Scan for the cell matching the given text and deliver its (x, y) coordinate at center. 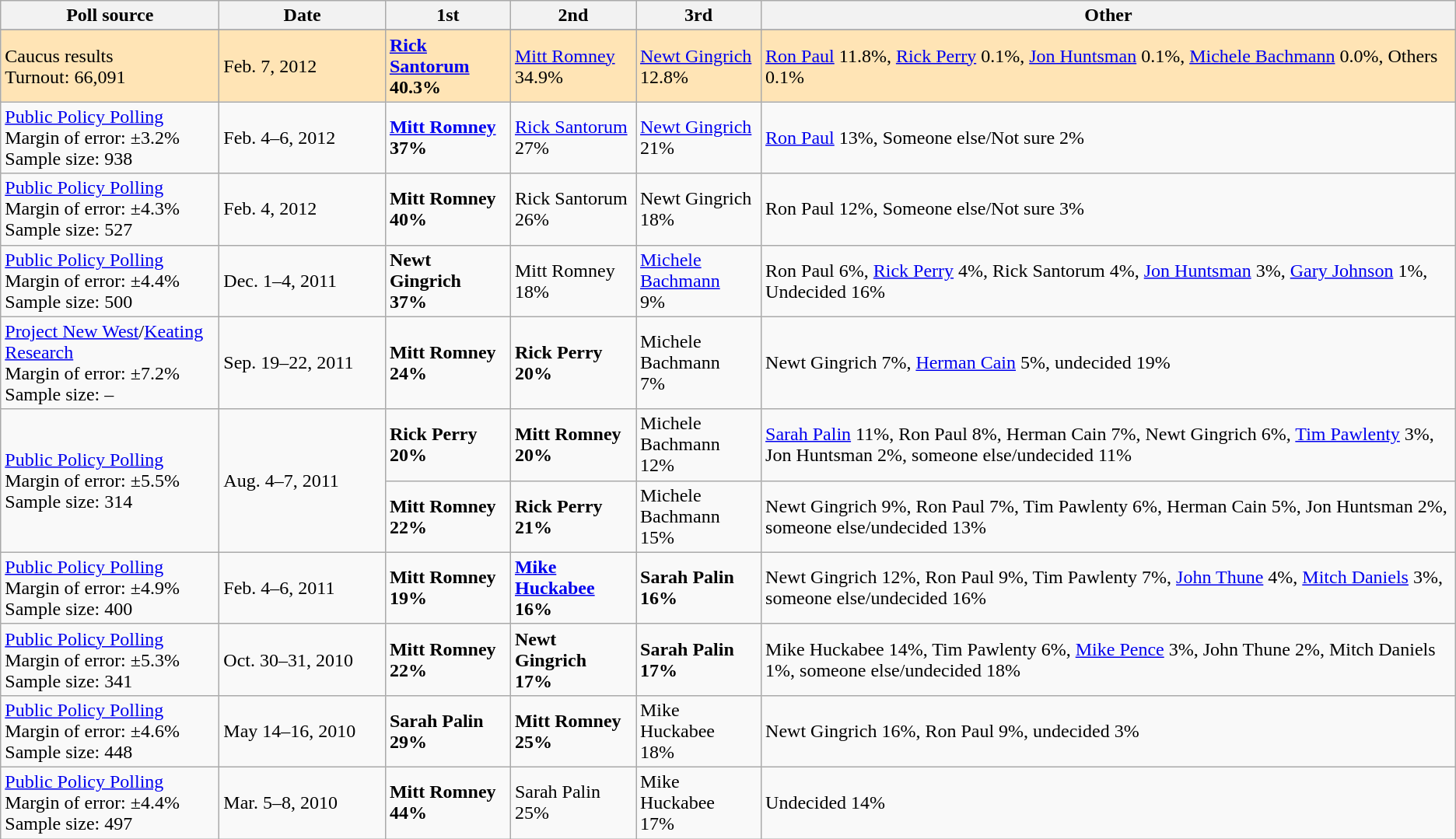
Rick Santorum27% (572, 138)
Mitt Romney40% (448, 209)
Ron Paul 6%, Rick Perry 4%, Rick Santorum 4%, Jon Huntsman 3%, Gary Johnson 1%, Undecided 16% (1109, 281)
May 14–16, 2010 (303, 731)
Feb. 4–6, 2011 (303, 588)
Public Policy PollingMargin of error: ±4.6%Sample size: 448 (110, 731)
Undecided 14% (1109, 802)
Ron Paul 13%, Someone else/Not sure 2% (1109, 138)
Mitt Romney19% (448, 588)
Newt Gingrich12.8% (698, 66)
Public Policy PollingMargin of error: ±4.9%Sample size: 400 (110, 588)
Aug. 4–7, 2011 (303, 481)
Mar. 5–8, 2010 (303, 802)
2nd (572, 16)
Newt Gingrich 9%, Ron Paul 7%, Tim Pawlenty 6%, Herman Cain 5%, Jon Huntsman 2%, someone else/undecided 13% (1109, 516)
Ron Paul 11.8%, Rick Perry 0.1%, Jon Huntsman 0.1%, Michele Bachmann 0.0%, Others 0.1% (1109, 66)
Newt Gingrich37% (448, 281)
Sarah Palin25% (572, 802)
1st (448, 16)
Public Policy PollingMargin of error: ±4.4%Sample size: 500 (110, 281)
Ron Paul 12%, Someone else/Not sure 3% (1109, 209)
Newt Gingrich 12%, Ron Paul 9%, Tim Pawlenty 7%, John Thune 4%, Mitch Daniels 3%, someone else/undecided 16% (1109, 588)
Public Policy PollingMargin of error: ±5.5%Sample size: 314 (110, 481)
Michele Bachmann7% (698, 362)
Mitt Romney25% (572, 731)
Other (1109, 16)
Public Policy PollingMargin of error: ±4.3%Sample size: 527 (110, 209)
Mitt Romney44% (448, 802)
Mitt Romney24% (448, 362)
Mitt Romney18% (572, 281)
Mitt Romney34.9% (572, 66)
Mike Huckabee18% (698, 731)
Michele Bachmann15% (698, 516)
Newt Gingrich 7%, Herman Cain 5%, undecided 19% (1109, 362)
Public Policy PollingMargin of error: ±3.2%Sample size: 938 (110, 138)
Newt Gingrich17% (572, 659)
Date (303, 16)
Sarah Palin29% (448, 731)
Michele Bachmann9% (698, 281)
Newt Gingrich18% (698, 209)
Mike Huckabee 14%, Tim Pawlenty 6%, Mike Pence 3%, John Thune 2%, Mitch Daniels 1%, someone else/undecided 18% (1109, 659)
Newt Gingrich21% (698, 138)
Sarah Palin 11%, Ron Paul 8%, Herman Cain 7%, Newt Gingrich 6%, Tim Pawlenty 3%, Jon Huntsman 2%, someone else/undecided 11% (1109, 445)
3rd (698, 16)
Mike Huckabee17% (698, 802)
Oct. 30–31, 2010 (303, 659)
Mike Huckabee16% (572, 588)
Rick Santorum26% (572, 209)
Public Policy PollingMargin of error: ±5.3%Sample size: 341 (110, 659)
Rick Santorum 40.3% (448, 66)
Public Policy PollingMargin of error: ±4.4%Sample size: 497 (110, 802)
Feb. 7, 2012 (303, 66)
Sep. 19–22, 2011 (303, 362)
Sarah Palin17% (698, 659)
Mitt Romney20% (572, 445)
Sarah Palin16% (698, 588)
Poll source (110, 16)
Michele Bachmann12% (698, 445)
Project New West/Keating ResearchMargin of error: ±7.2%Sample size: – (110, 362)
Newt Gingrich 16%, Ron Paul 9%, undecided 3% (1109, 731)
Dec. 1–4, 2011 (303, 281)
Mitt Romney37% (448, 138)
Feb. 4–6, 2012 (303, 138)
Caucus resultsTurnout: 66,091 (110, 66)
Rick Perry21% (572, 516)
Feb. 4, 2012 (303, 209)
